Identify which cell holds the provided text, then report its (x, y) central coordinate. 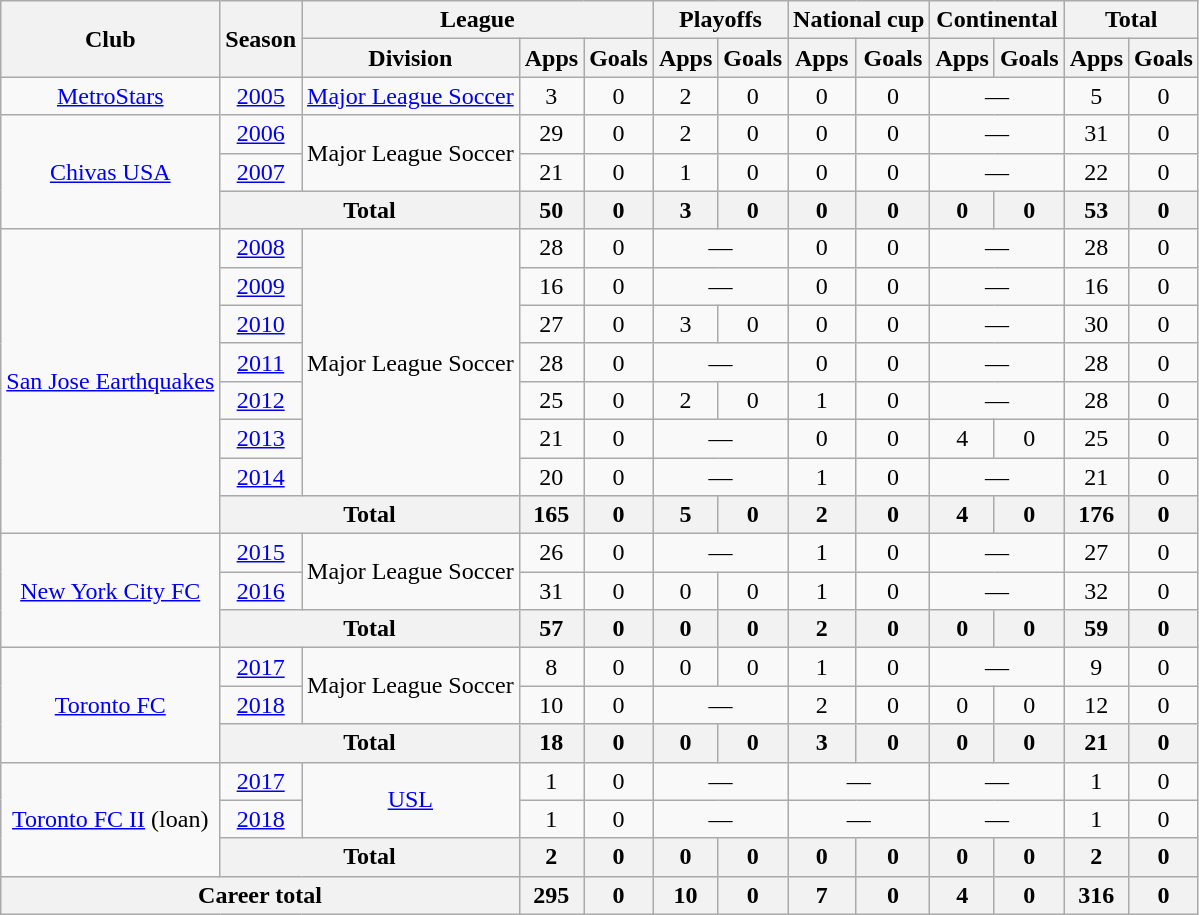
2008 (261, 248)
Toronto FC II (loan) (110, 819)
59 (1096, 629)
Playoffs (720, 20)
San Jose Earthquakes (110, 381)
Chivas USA (110, 172)
Toronto FC (110, 705)
2010 (261, 324)
2006 (261, 134)
Career total (260, 895)
22 (1096, 172)
National cup (859, 20)
9 (1096, 667)
8 (551, 667)
18 (551, 743)
New York City FC (110, 591)
26 (551, 553)
50 (551, 210)
USL (411, 800)
2009 (261, 286)
Continental (997, 20)
295 (551, 895)
20 (551, 477)
2005 (261, 96)
2012 (261, 400)
32 (1096, 591)
165 (551, 515)
7 (822, 895)
2011 (261, 362)
2007 (261, 172)
Division (411, 58)
2013 (261, 438)
53 (1096, 210)
57 (551, 629)
29 (551, 134)
176 (1096, 515)
MetroStars (110, 96)
12 (1096, 705)
2015 (261, 553)
2014 (261, 477)
316 (1096, 895)
Club (110, 39)
Season (261, 39)
30 (1096, 324)
2016 (261, 591)
League (478, 20)
